Extract the (x, y) coordinate from the center of the cell holding the provided text.  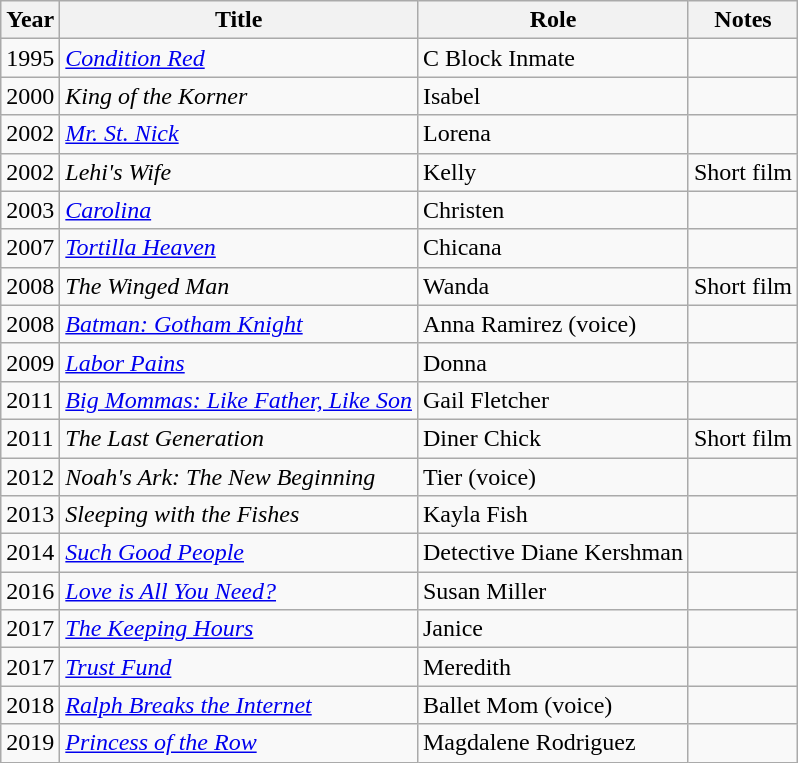
Mr. St. Nick (239, 134)
2012 (30, 477)
Carolina (239, 210)
The Last Generation (239, 438)
Noah's Ark: The New Beginning (239, 477)
Batman: Gotham Knight (239, 324)
Sleeping with the Fishes (239, 515)
2014 (30, 553)
2000 (30, 96)
Isabel (552, 96)
The Keeping Hours (239, 629)
The Winged Man (239, 286)
Title (239, 20)
Trust Fund (239, 667)
Meredith (552, 667)
Christen (552, 210)
Lorena (552, 134)
2009 (30, 362)
Lehi's Wife (239, 172)
Big Mommas: Like Father, Like Son (239, 400)
Princess of the Row (239, 743)
Love is All You Need? (239, 591)
Year (30, 20)
Condition Red (239, 58)
Ballet Mom (voice) (552, 705)
2016 (30, 591)
Detective Diane Kershman (552, 553)
Susan Miller (552, 591)
C Block Inmate (552, 58)
Tortilla Heaven (239, 248)
2007 (30, 248)
Notes (742, 20)
2013 (30, 515)
Kelly (552, 172)
Labor Pains (239, 362)
King of the Korner (239, 96)
Ralph Breaks the Internet (239, 705)
Donna (552, 362)
1995 (30, 58)
2018 (30, 705)
Chicana (552, 248)
Diner Chick (552, 438)
Such Good People (239, 553)
2003 (30, 210)
Tier (voice) (552, 477)
2019 (30, 743)
Kayla Fish (552, 515)
Role (552, 20)
Gail Fletcher (552, 400)
Wanda (552, 286)
Magdalene Rodriguez (552, 743)
Janice (552, 629)
Anna Ramirez (voice) (552, 324)
